Pinpoint the cell where the given text exists, returning its [x, y] midpoint coordinate. 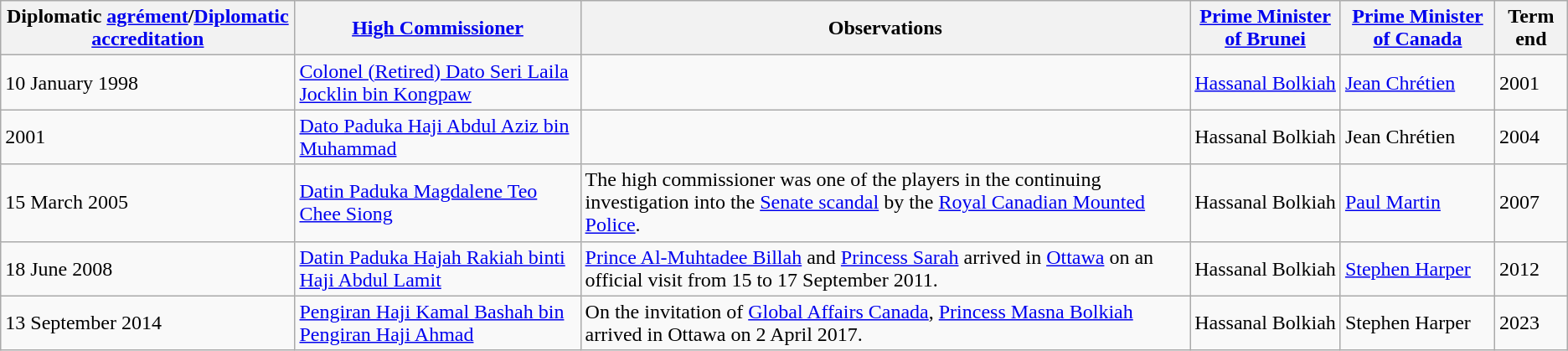
Prime Minister of Brunei [1266, 28]
Observations [885, 28]
15 March 2005 [147, 203]
Prime Minister of Canada [1417, 28]
2023 [1531, 323]
10 January 1998 [147, 82]
Prince Al-Muhtadee Billah and Princess Sarah arrived in Ottawa on an official visit from 15 to 17 September 2011. [885, 268]
The high commissioner was one of the players in the continuing investigation into the Senate scandal by the Royal Canadian Mounted Police. [885, 203]
Paul Martin [1417, 203]
On the invitation of Global Affairs Canada, Princess Masna Bolkiah arrived in Ottawa on 2 April 2017. [885, 323]
2012 [1531, 268]
Pengiran Haji Kamal Bashah bin Pengiran Haji Ahmad [437, 323]
Datin Paduka Hajah Rakiah binti Haji Abdul Lamit [437, 268]
Datin Paduka Magdalene Teo Chee Siong [437, 203]
18 June 2008 [147, 268]
High Commissioner [437, 28]
13 September 2014 [147, 323]
2007 [1531, 203]
Colonel (Retired) Dato Seri Laila Jocklin bin Kongpaw [437, 82]
Dato Paduka Haji Abdul Aziz bin Muhammad [437, 137]
Diplomatic agrément/Diplomatic accreditation [147, 28]
2004 [1531, 137]
Term end [1531, 28]
